Identify which cell holds the provided text, then report its (x, y) central coordinate. 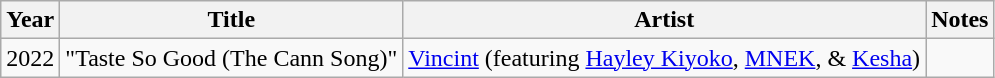
"Taste So Good (The Cann Song)" (232, 58)
Year (30, 20)
Vincint (featuring Hayley Kiyoko, MNEK, & Kesha) (664, 58)
Title (232, 20)
Artist (664, 20)
Notes (960, 20)
2022 (30, 58)
